Return the (x, y) coordinate for the center point of the cell that contains the specified text.  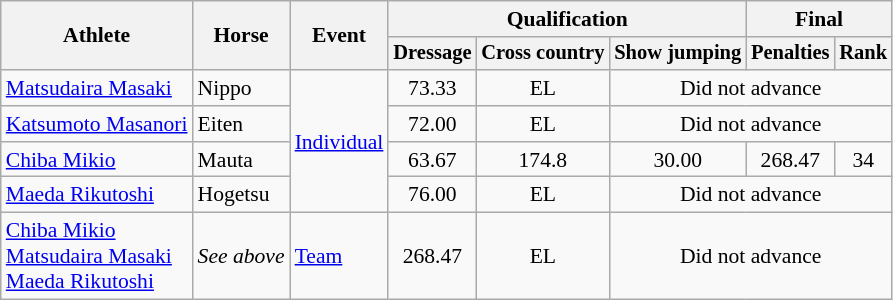
34 (863, 160)
Hogetsu (242, 195)
Maeda Rikutoshi (97, 195)
Chiba MikioMatsudaira MasakiMaeda Rikutoshi (97, 256)
Horse (242, 36)
174.8 (542, 160)
73.33 (432, 88)
Rank (863, 54)
Dressage (432, 54)
Mauta (242, 160)
76.00 (432, 195)
Show jumping (678, 54)
72.00 (432, 124)
Final (819, 19)
Penalties (790, 54)
Athlete (97, 36)
Team (340, 256)
See above (242, 256)
63.67 (432, 160)
Chiba Mikio (97, 160)
Qualification (567, 19)
Katsumoto Masanori (97, 124)
Event (340, 36)
Cross country (542, 54)
Individual (340, 141)
Eiten (242, 124)
Nippo (242, 88)
Matsudaira Masaki (97, 88)
30.00 (678, 160)
